Output the (x, y) coordinate of the center of the cell containing the given text.  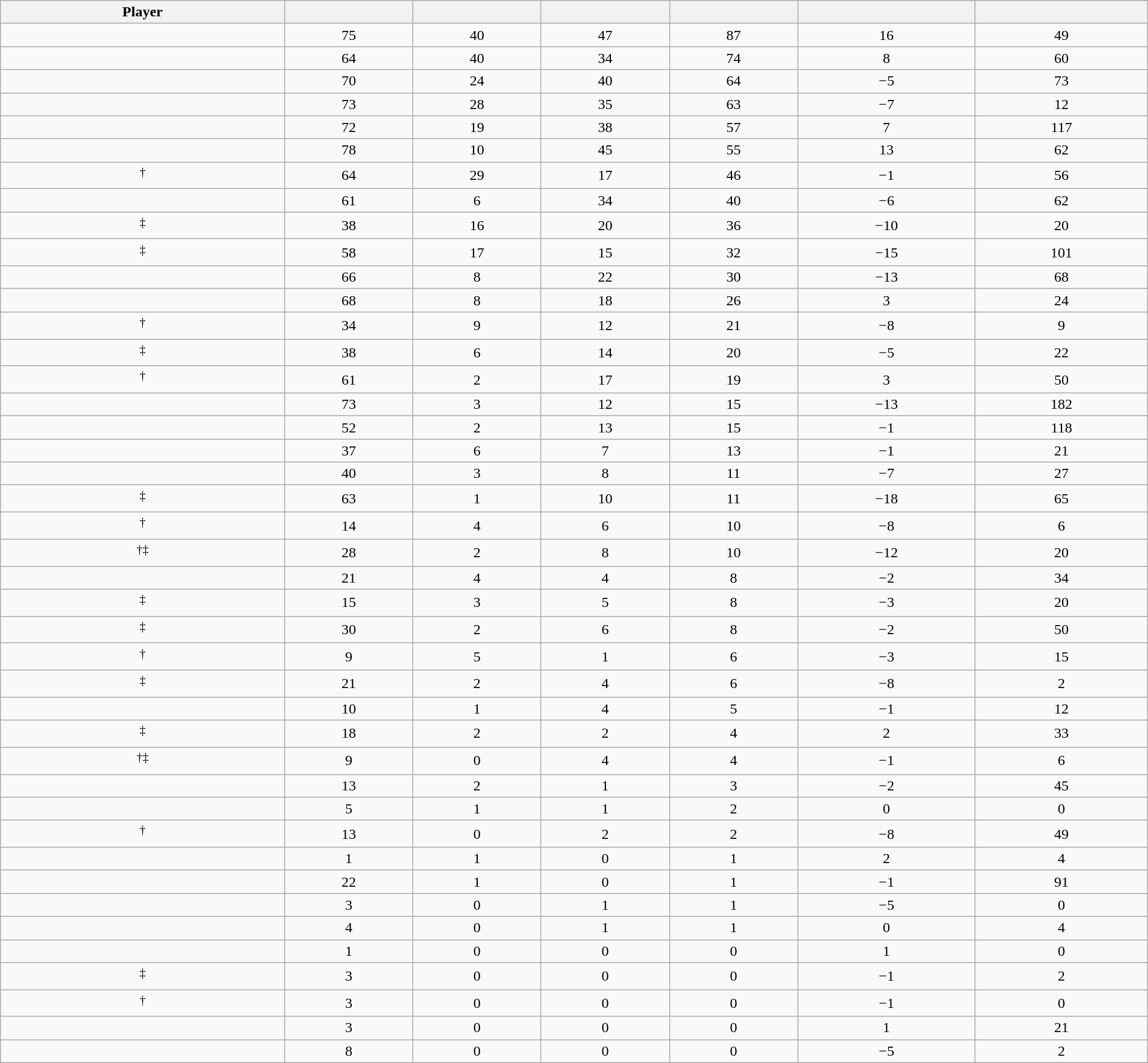
56 (1061, 176)
58 (349, 252)
−10 (886, 225)
55 (734, 150)
29 (477, 176)
75 (349, 35)
35 (605, 104)
72 (349, 127)
−6 (886, 200)
−18 (886, 499)
Player (143, 12)
182 (1061, 405)
101 (1061, 252)
118 (1061, 428)
74 (734, 58)
46 (734, 176)
117 (1061, 127)
33 (1061, 734)
27 (1061, 474)
57 (734, 127)
26 (734, 300)
87 (734, 35)
32 (734, 252)
78 (349, 150)
65 (1061, 499)
52 (349, 428)
−15 (886, 252)
70 (349, 81)
−12 (886, 552)
91 (1061, 882)
47 (605, 35)
37 (349, 451)
60 (1061, 58)
36 (734, 225)
66 (349, 277)
